Return the (x, y) coordinate for the center point of the cell that contains the specified text.  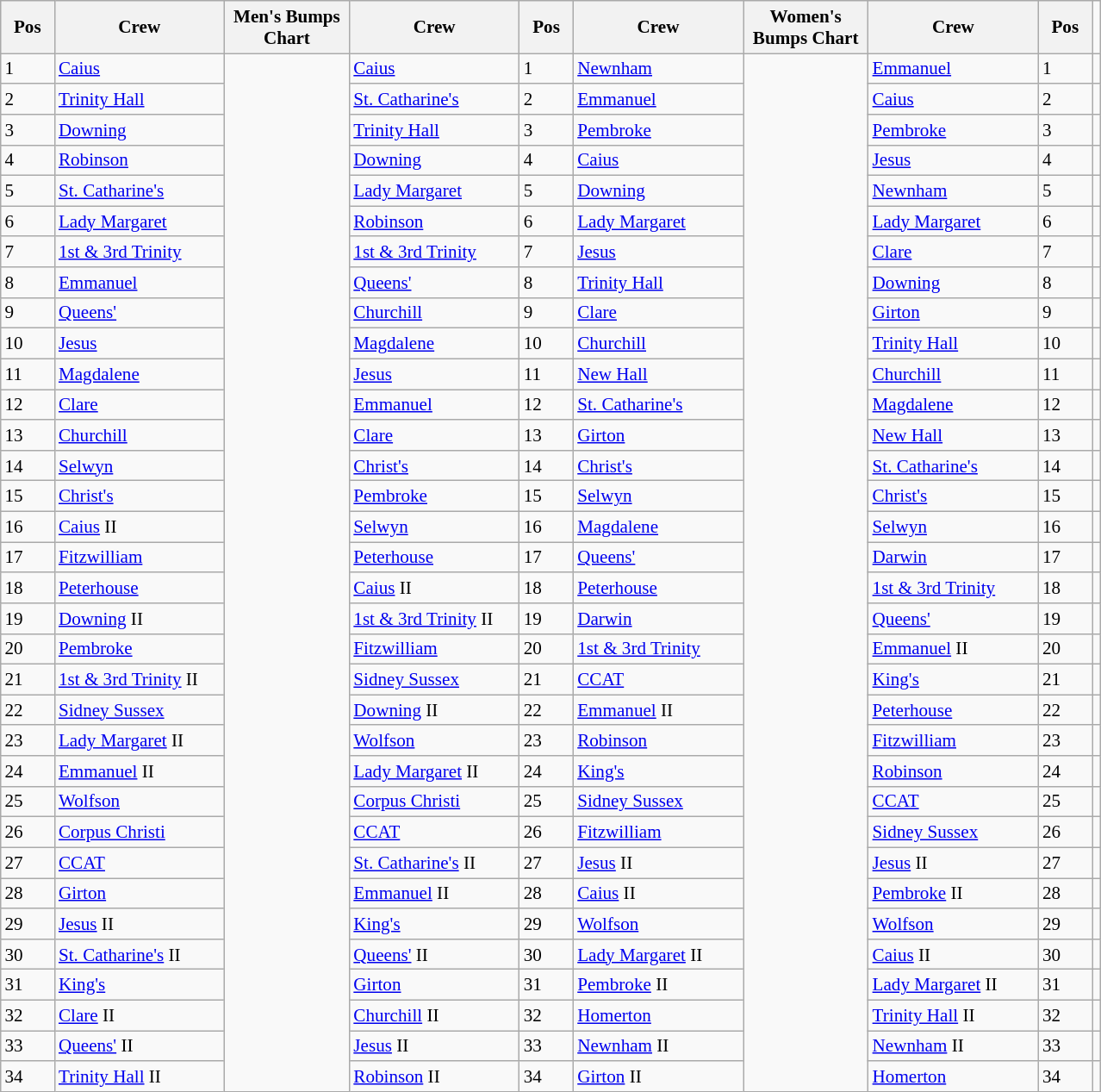
Men's Bumps Chart (286, 28)
Women's Bumps Chart (806, 28)
Clare II (140, 1015)
Robinson II (434, 1076)
Girton II (658, 1076)
Churchill II (434, 1015)
